Output the [X, Y] coordinate of the center of the cell containing the given text.  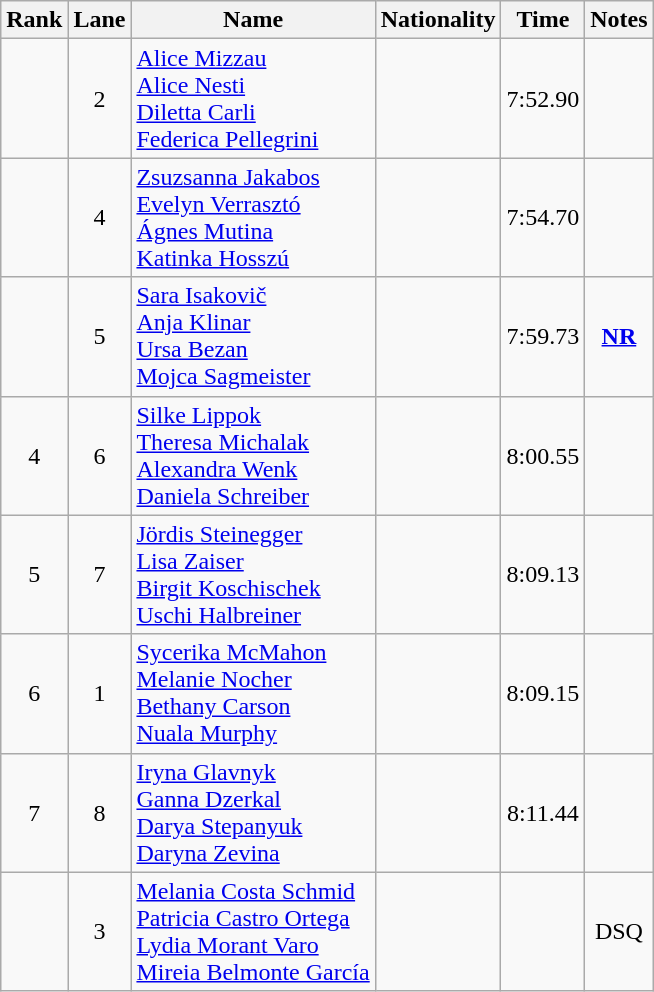
8:09.15 [543, 694]
Alice MizzauAlice NestiDiletta CarliFederica Pellegrini [253, 98]
1 [100, 694]
Sara IsakovičAnja KlinarUrsa BezanMojca Sagmeister [253, 336]
Time [543, 20]
8:09.13 [543, 574]
3 [100, 932]
8 [100, 812]
7:52.90 [543, 98]
2 [100, 98]
7:59.73 [543, 336]
Lane [100, 20]
Sycerika McMahonMelanie NocherBethany CarsonNuala Murphy [253, 694]
Melania Costa SchmidPatricia Castro OrtegaLydia Morant VaroMireia Belmonte García [253, 932]
Notes [619, 20]
Silke LippokTheresa MichalakAlexandra WenkDaniela Schreiber [253, 456]
Nationality [438, 20]
Rank [34, 20]
Jördis SteineggerLisa ZaiserBirgit KoschischekUschi Halbreiner [253, 574]
Zsuzsanna JakabosEvelyn VerrasztóÁgnes MutinaKatinka Hosszú [253, 218]
NR [619, 336]
8:11.44 [543, 812]
7:54.70 [543, 218]
Name [253, 20]
DSQ [619, 932]
Iryna GlavnykGanna DzerkalDarya StepanyukDaryna Zevina [253, 812]
8:00.55 [543, 456]
